Search for the cell housing the specified text and yield its (X, Y) center coordinate. 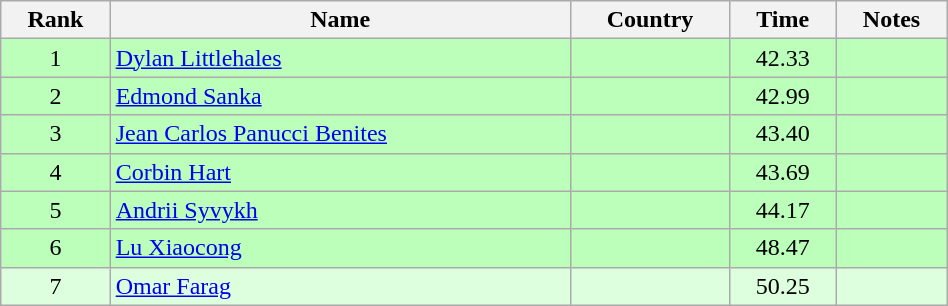
3 (56, 134)
43.69 (783, 172)
42.33 (783, 58)
Andrii Syvykh (340, 210)
42.99 (783, 96)
Edmond Sanka (340, 96)
Notes (892, 20)
6 (56, 248)
Jean Carlos Panucci Benites (340, 134)
Omar Farag (340, 286)
2 (56, 96)
50.25 (783, 286)
1 (56, 58)
Name (340, 20)
Rank (56, 20)
Time (783, 20)
Dylan Littlehales (340, 58)
Country (650, 20)
48.47 (783, 248)
Lu Xiaocong (340, 248)
7 (56, 286)
Corbin Hart (340, 172)
44.17 (783, 210)
4 (56, 172)
43.40 (783, 134)
5 (56, 210)
